Return [X, Y] of the center of cell containing provided text 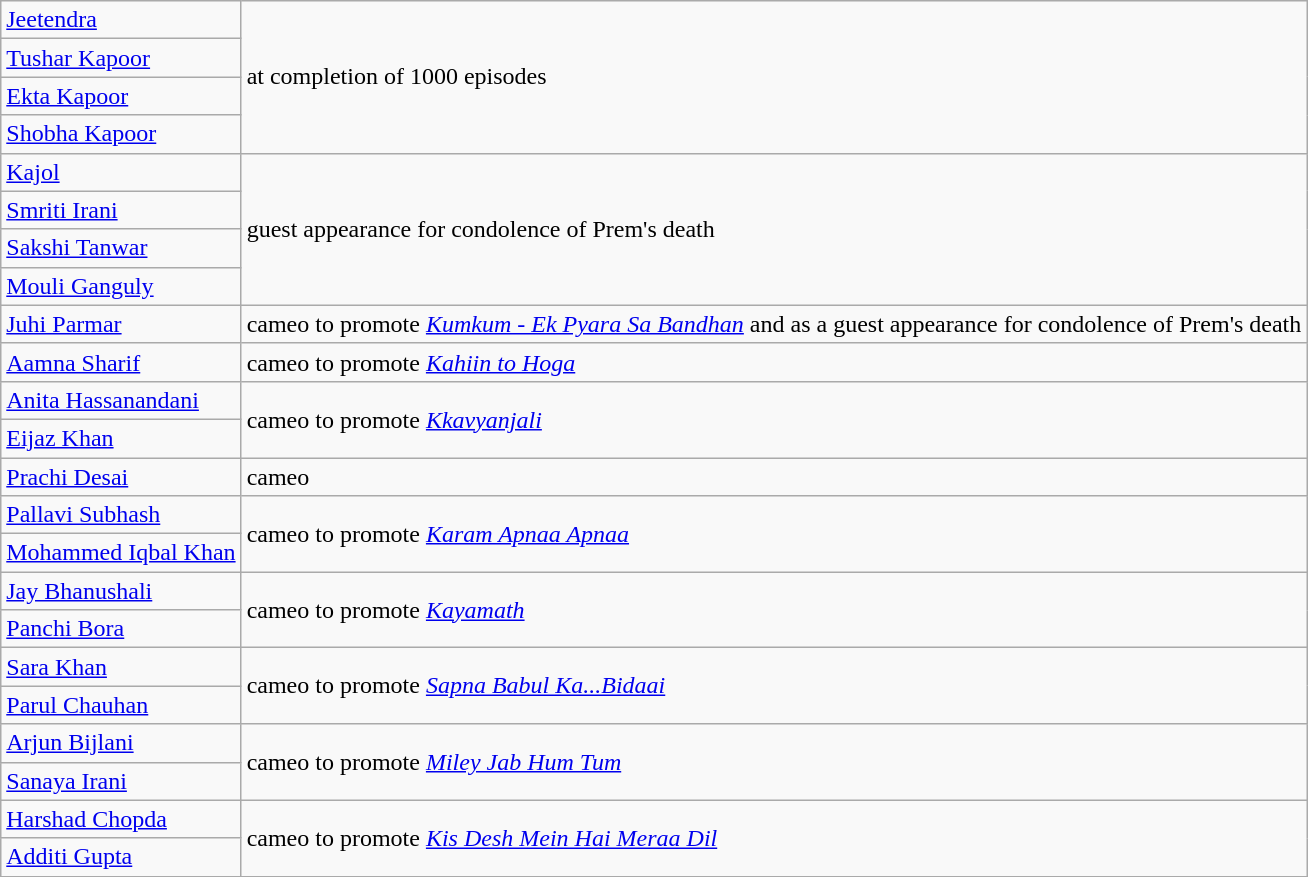
Panchi Bora [121, 629]
guest appearance for condolence of Prem's death [774, 229]
Aamna Sharif [121, 362]
Pallavi Subhash [121, 515]
cameo to promote Sapna Babul Ka...Bidaai [774, 686]
Arjun Bijlani [121, 743]
Tushar Kapoor [121, 58]
Sakshi Tanwar [121, 248]
cameo to promote Kumkum - Ek Pyara Sa Bandhan and as a guest appearance for condolence of Prem's death [774, 324]
Sara Khan [121, 667]
Ekta Kapoor [121, 96]
cameo [774, 477]
Parul Chauhan [121, 705]
Mouli Ganguly [121, 286]
at completion of 1000 episodes [774, 77]
cameo to promote Kayamath [774, 610]
cameo to promote Kkavyanjali [774, 419]
Sanaya Irani [121, 781]
Kajol [121, 172]
cameo to promote Kahiin to Hoga [774, 362]
cameo to promote Kis Desh Mein Hai Meraa Dil [774, 838]
Juhi Parmar [121, 324]
Harshad Chopda [121, 819]
cameo to promote Miley Jab Hum Tum [774, 762]
Anita Hassanandani [121, 400]
Jay Bhanushali [121, 591]
cameo to promote Karam Apnaa Apnaa [774, 534]
Mohammed Iqbal Khan [121, 553]
Additi Gupta [121, 857]
Shobha Kapoor [121, 134]
Jeetendra [121, 20]
Prachi Desai [121, 477]
Smriti Irani [121, 210]
Eijaz Khan [121, 438]
